Pinpoint the cell where the given text exists, returning its [x, y] midpoint coordinate. 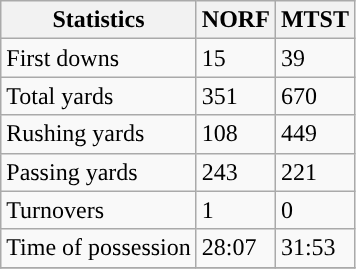
MTST [314, 20]
First downs [99, 58]
31:53 [314, 248]
Rushing yards [99, 134]
0 [314, 210]
Passing yards [99, 172]
NORF [236, 20]
28:07 [236, 248]
Total yards [99, 96]
108 [236, 134]
15 [236, 58]
39 [314, 58]
Turnovers [99, 210]
243 [236, 172]
449 [314, 134]
351 [236, 96]
221 [314, 172]
670 [314, 96]
1 [236, 210]
Statistics [99, 20]
Time of possession [99, 248]
